Provide the (X, Y) coordinate of the cell's center where the given text is located.  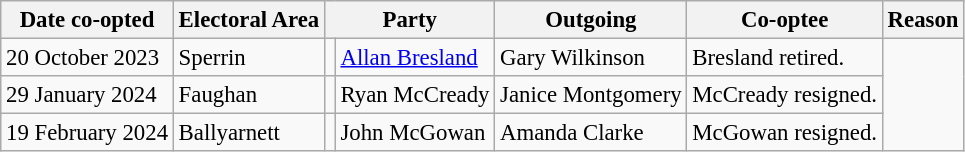
Co-optee (784, 20)
Janice Montgomery (591, 95)
Ryan McCready (415, 95)
McGowan resigned. (784, 133)
John McGowan (415, 133)
Date co-opted (88, 20)
Gary Wilkinson (591, 58)
McCready resigned. (784, 95)
Faughan (248, 95)
20 October 2023 (88, 58)
Electoral Area (248, 20)
19 February 2024 (88, 133)
29 January 2024 (88, 95)
Sperrin (248, 58)
Amanda Clarke (591, 133)
Bresland retired. (784, 58)
Party (410, 20)
Allan Bresland (415, 58)
Reason (922, 20)
Outgoing (591, 20)
Ballyarnett (248, 133)
